Identify which cell holds the provided text, then report its (X, Y) central coordinate. 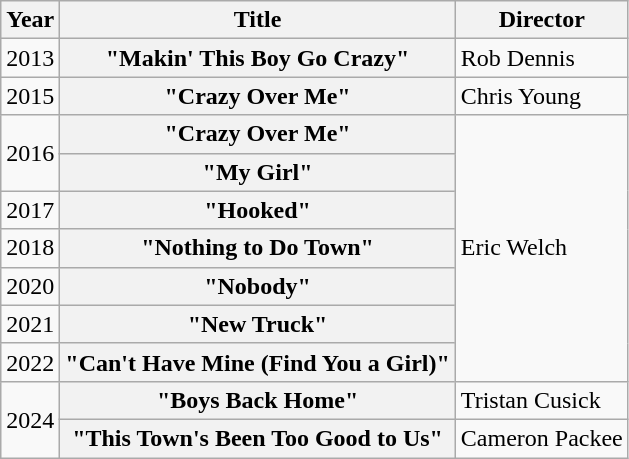
Director (542, 20)
"New Truck" (258, 324)
"This Town's Been Too Good to Us" (258, 438)
"My Girl" (258, 172)
Year (30, 20)
2016 (30, 153)
2021 (30, 324)
Title (258, 20)
Chris Young (542, 96)
"Can't Have Mine (Find You a Girl)" (258, 362)
Cameron Packee (542, 438)
Eric Welch (542, 248)
"Makin' This Boy Go Crazy" (258, 58)
2015 (30, 96)
2022 (30, 362)
2020 (30, 286)
2017 (30, 210)
"Nothing to Do Town" (258, 248)
"Nobody" (258, 286)
"Boys Back Home" (258, 400)
2013 (30, 58)
Rob Dennis (542, 58)
2018 (30, 248)
2024 (30, 419)
Tristan Cusick (542, 400)
"Hooked" (258, 210)
